Extract the [X, Y] coordinate from the center of the cell holding the provided text.  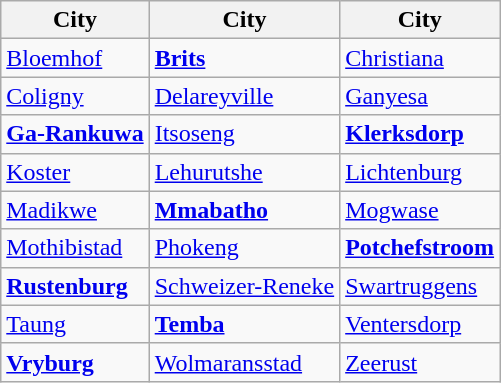
Coligny [75, 96]
Vryburg [75, 362]
Ganyesa [420, 96]
Klerksdorp [420, 134]
Ventersdorp [420, 324]
Bloemhof [75, 58]
Mogwase [420, 210]
Potchefstroom [420, 248]
Rustenburg [75, 286]
Mmabatho [244, 210]
Lichtenburg [420, 172]
Taung [75, 324]
Itsoseng [244, 134]
Temba [244, 324]
Brits [244, 58]
Lehurutshe [244, 172]
Delareyville [244, 96]
Christiana [420, 58]
Schweizer-Reneke [244, 286]
Mothibistad [75, 248]
Swartruggens [420, 286]
Ga-Rankuwa [75, 134]
Koster [75, 172]
Phokeng [244, 248]
Madikwe [75, 210]
Zeerust [420, 362]
Wolmaransstad [244, 362]
